For the text-containing cell, return its midpoint in (X, Y) coordinate format. 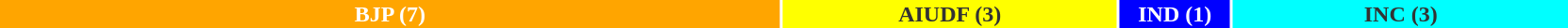
BJP (7) (391, 14)
IND (1) (1176, 14)
AIUDF (3) (950, 14)
